Identify which cell holds the provided text, then report its [x, y] central coordinate. 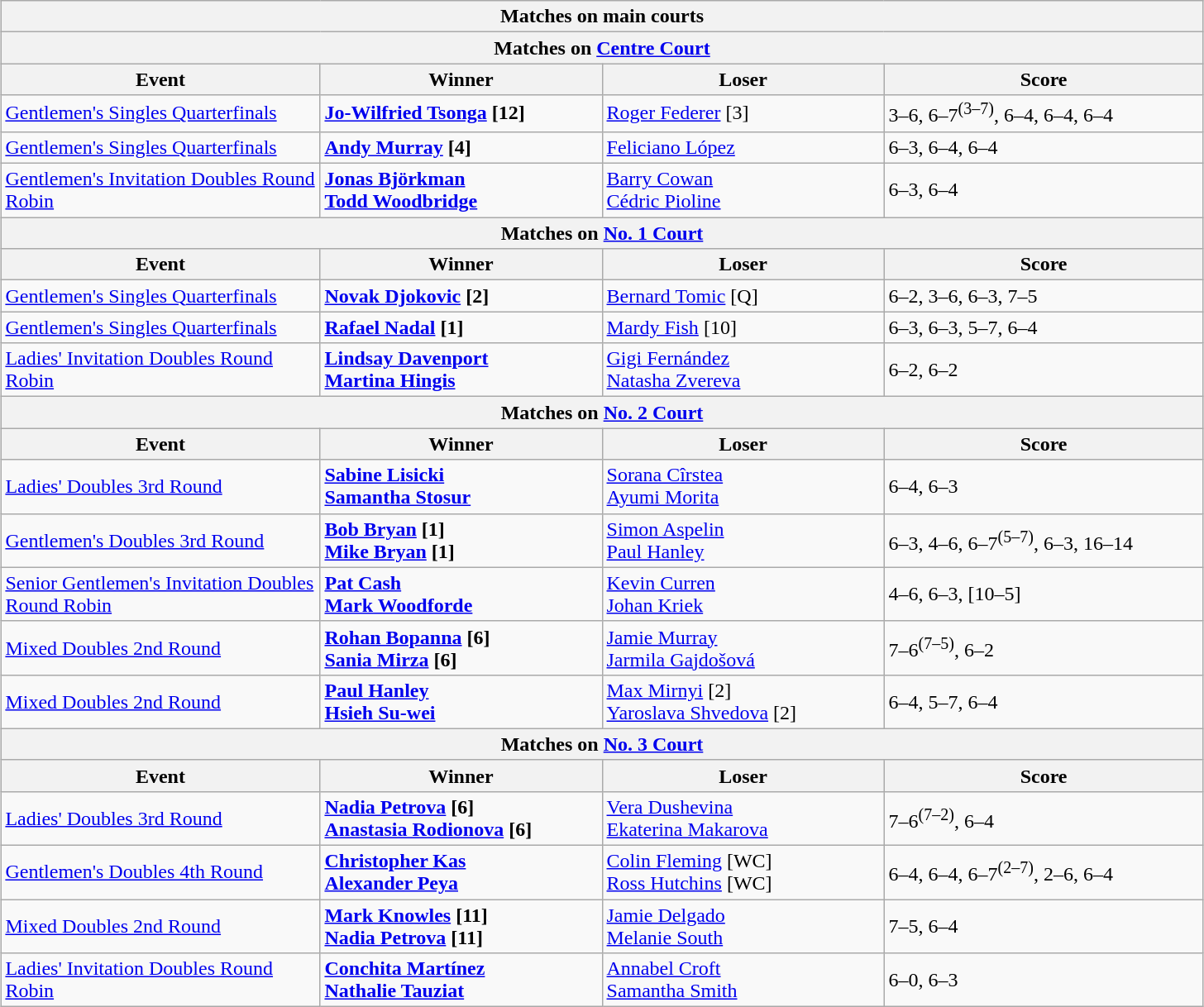
Matches on No. 1 Court [602, 233]
6–3, 6–4, 6–4 [1044, 147]
Gentlemen's Doubles 3rd Round [160, 541]
Jamie Murray Jarmila Gajdošová [743, 648]
7–6(7–2), 6–4 [1044, 818]
Jo-Wilfried Tsonga [12] [461, 114]
Jonas Björkman Todd Woodbridge [461, 190]
Matches on No. 3 Court [602, 744]
6–2, 3–6, 6–3, 7–5 [1044, 296]
6–4, 6–4, 6–7(2–7), 2–6, 6–4 [1044, 873]
Mardy Fish [10] [743, 327]
Annabel Croft Samantha Smith [743, 981]
6–3, 6–4 [1044, 190]
6–3, 6–3, 5–7, 6–4 [1044, 327]
Simon Aspelin Paul Hanley [743, 541]
Matches on No. 2 Court [602, 413]
Colin Fleming [WC] Ross Hutchins [WC] [743, 873]
Gentlemen's Doubles 4th Round [160, 873]
Feliciano López [743, 147]
Conchita Martínez Nathalie Tauziat [461, 981]
Bob Bryan [1] Mike Bryan [1] [461, 541]
Sabine Lisicki Samantha Stosur [461, 486]
Matches on Centre Court [602, 48]
Andy Murray [4] [461, 147]
Novak Djokovic [2] [461, 296]
3–6, 6–7(3–7), 6–4, 6–4, 6–4 [1044, 114]
Gentlemen's Invitation Doubles Round Robin [160, 190]
Nadia Petrova [6] Anastasia Rodionova [6] [461, 818]
Lindsay Davenport Martina Hingis [461, 370]
Barry Cowan Cédric Pioline [743, 190]
Vera Dushevina Ekaterina Makarova [743, 818]
Kevin Curren Johan Kriek [743, 594]
Christopher Kas Alexander Peya [461, 873]
6–4, 5–7, 6–4 [1044, 701]
Matches on main courts [602, 17]
6–0, 6–3 [1044, 981]
Pat Cash Mark Woodforde [461, 594]
Roger Federer [3] [743, 114]
7–6(7–5), 6–2 [1044, 648]
7–5, 6–4 [1044, 926]
Paul Hanley Hsieh Su-wei [461, 701]
Bernard Tomic [Q] [743, 296]
6–2, 6–2 [1044, 370]
Gigi Fernández Natasha Zvereva [743, 370]
Rohan Bopanna [6] Sania Mirza [6] [461, 648]
Max Mirnyi [2] Yaroslava Shvedova [2] [743, 701]
6–4, 6–3 [1044, 486]
Sorana Cîrstea Ayumi Morita [743, 486]
Senior Gentlemen's Invitation Doubles Round Robin [160, 594]
Rafael Nadal [1] [461, 327]
6–3, 4–6, 6–7(5–7), 6–3, 16–14 [1044, 541]
Jamie Delgado Melanie South [743, 926]
Mark Knowles [11] Nadia Petrova [11] [461, 926]
4–6, 6–3, [10–5] [1044, 594]
